Determine the (X, Y) coordinate at the center of the cell enclosing the given text.  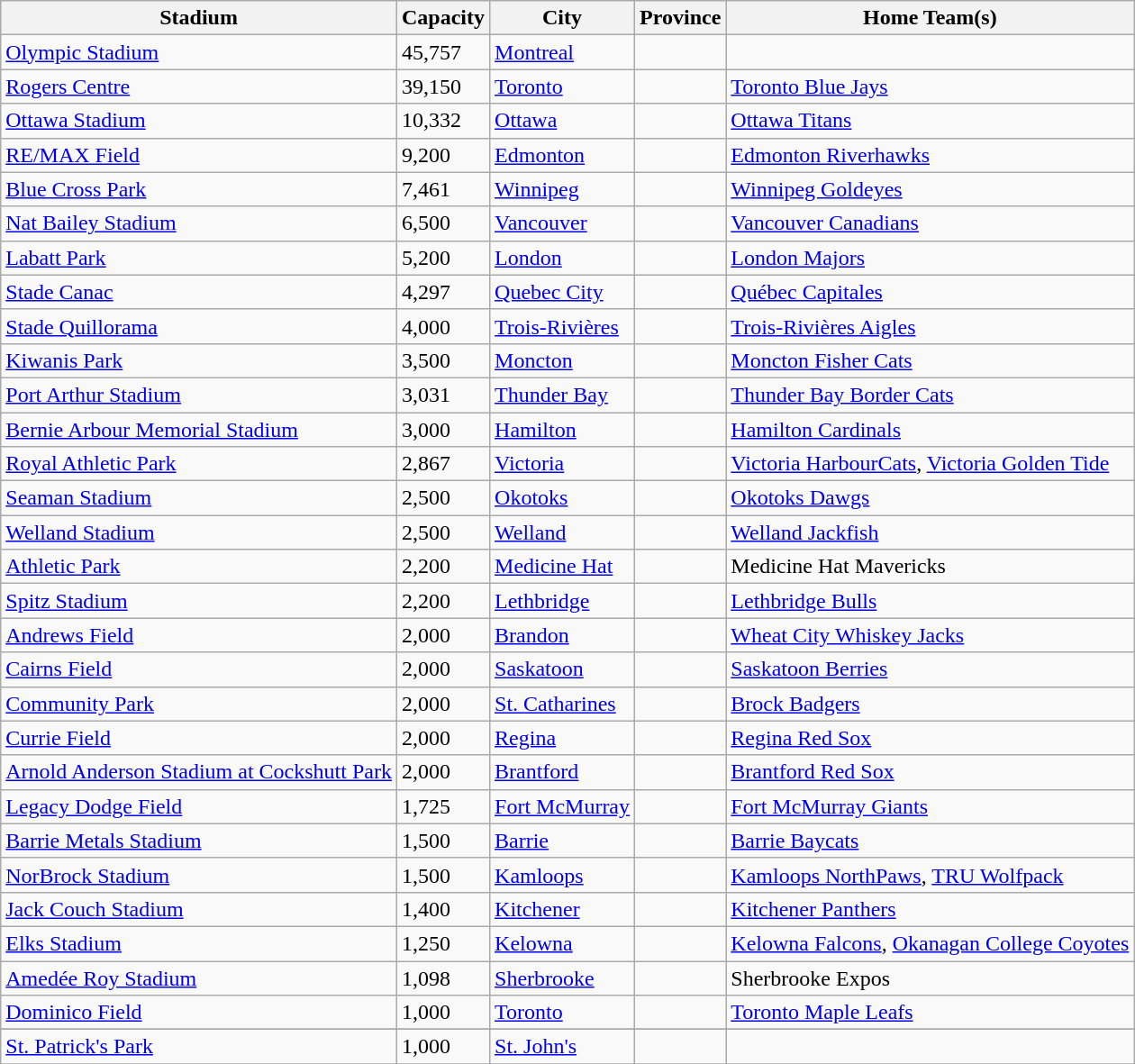
Stadium (199, 18)
Winnipeg Goldeyes (930, 189)
St. John's (562, 1047)
Welland Jackfish (930, 532)
Medicine Hat Mavericks (930, 567)
1,250 (443, 943)
1,098 (443, 978)
1,725 (443, 806)
Brantford Red Sox (930, 772)
Spitz Stadium (199, 601)
NorBrock Stadium (199, 875)
Victoria (562, 464)
Community Park (199, 704)
Lethbridge (562, 601)
Ottawa Stadium (199, 121)
Sherbrooke Expos (930, 978)
10,332 (443, 121)
3,000 (443, 430)
London (562, 258)
St. Patrick's Park (199, 1047)
Brock Badgers (930, 704)
Medicine Hat (562, 567)
39,150 (443, 86)
4,297 (443, 292)
City (562, 18)
Stade Canac (199, 292)
Arnold Anderson Stadium at Cockshutt Park (199, 772)
Fort McMurray (562, 806)
Trois-Rivières (562, 326)
Kelowna Falcons, Okanagan College Coyotes (930, 943)
Wheat City Whiskey Jacks (930, 635)
Andrews Field (199, 635)
45,757 (443, 52)
5,200 (443, 258)
Hamilton Cardinals (930, 430)
RE/MAX Field (199, 155)
Barrie (562, 841)
Royal Athletic Park (199, 464)
7,461 (443, 189)
4,000 (443, 326)
Stade Quillorama (199, 326)
Victoria HarbourCats, Victoria Golden Tide (930, 464)
6,500 (443, 223)
Kamloops (562, 875)
Regina Red Sox (930, 738)
Home Team(s) (930, 18)
Sherbrooke (562, 978)
Ottawa Titans (930, 121)
Province (681, 18)
Seaman Stadium (199, 498)
Moncton Fisher Cats (930, 360)
Jack Couch Stadium (199, 909)
Bernie Arbour Memorial Stadium (199, 430)
Rogers Centre (199, 86)
Kitchener (562, 909)
Currie Field (199, 738)
3,031 (443, 395)
Trois-Rivières Aigles (930, 326)
Fort McMurray Giants (930, 806)
Moncton (562, 360)
Saskatoon (562, 669)
3,500 (443, 360)
Amedée Roy Stadium (199, 978)
Kiwanis Park (199, 360)
Winnipeg (562, 189)
Edmonton (562, 155)
1,400 (443, 909)
2,867 (443, 464)
Cairns Field (199, 669)
Barrie Metals Stadium (199, 841)
Okotoks Dawgs (930, 498)
Quebec City (562, 292)
Ottawa (562, 121)
Montreal (562, 52)
Edmonton Riverhawks (930, 155)
Elks Stadium (199, 943)
Okotoks (562, 498)
Québec Capitales (930, 292)
Blue Cross Park (199, 189)
Dominico Field (199, 1013)
St. Catharines (562, 704)
Brandon (562, 635)
Toronto Blue Jays (930, 86)
Capacity (443, 18)
Athletic Park (199, 567)
Kamloops NorthPaws, TRU Wolfpack (930, 875)
London Majors (930, 258)
Kitchener Panthers (930, 909)
Barrie Baycats (930, 841)
Vancouver (562, 223)
Regina (562, 738)
Nat Bailey Stadium (199, 223)
9,200 (443, 155)
Labatt Park (199, 258)
Brantford (562, 772)
Welland Stadium (199, 532)
Kelowna (562, 943)
Saskatoon Berries (930, 669)
Toronto Maple Leafs (930, 1013)
Thunder Bay (562, 395)
Welland (562, 532)
Legacy Dodge Field (199, 806)
Olympic Stadium (199, 52)
Vancouver Canadians (930, 223)
Hamilton (562, 430)
Port Arthur Stadium (199, 395)
Lethbridge Bulls (930, 601)
Thunder Bay Border Cats (930, 395)
